Return the (X, Y) coordinate for the center point of the cell that contains the specified text.  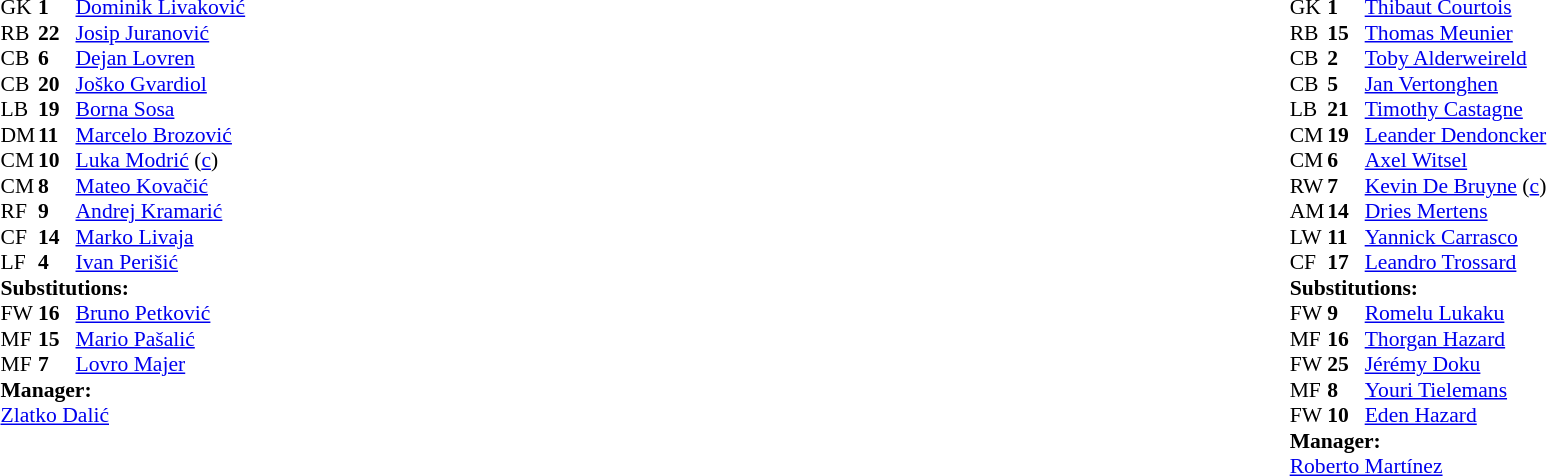
Axel Witsel (1456, 161)
Josip Juranović (161, 33)
Dejan Lovren (161, 59)
2 (1346, 59)
17 (1346, 263)
Marcelo Brozović (161, 135)
25 (1346, 365)
Luka Modrić (c) (161, 161)
Leander Dendoncker (1456, 135)
Jan Vertonghen (1456, 84)
Bruno Petković (161, 313)
Mateo Kovačić (161, 186)
Ivan Perišić (161, 263)
4 (57, 263)
21 (1346, 109)
Borna Sosa (161, 109)
Mario Pašalić (161, 339)
Dries Mertens (1456, 211)
Marko Livaja (161, 237)
Joško Gvardiol (161, 84)
Leandro Trossard (1456, 263)
Andrej Kramarić (161, 211)
Timothy Castagne (1456, 109)
22 (57, 33)
Thomas Meunier (1456, 33)
RW (1309, 186)
LW (1309, 237)
DM (19, 135)
Zlatko Dalić (122, 415)
LF (19, 263)
Lovro Majer (161, 365)
Toby Alderweireld (1456, 59)
Romelu Lukaku (1456, 313)
Kevin De Bruyne (c) (1456, 186)
Jérémy Doku (1456, 365)
AM (1309, 211)
Eden Hazard (1456, 415)
Youri Tielemans (1456, 390)
Thorgan Hazard (1456, 339)
20 (57, 84)
RF (19, 211)
5 (1346, 84)
Yannick Carrasco (1456, 237)
